Search for the cell housing the specified text and yield its (X, Y) center coordinate. 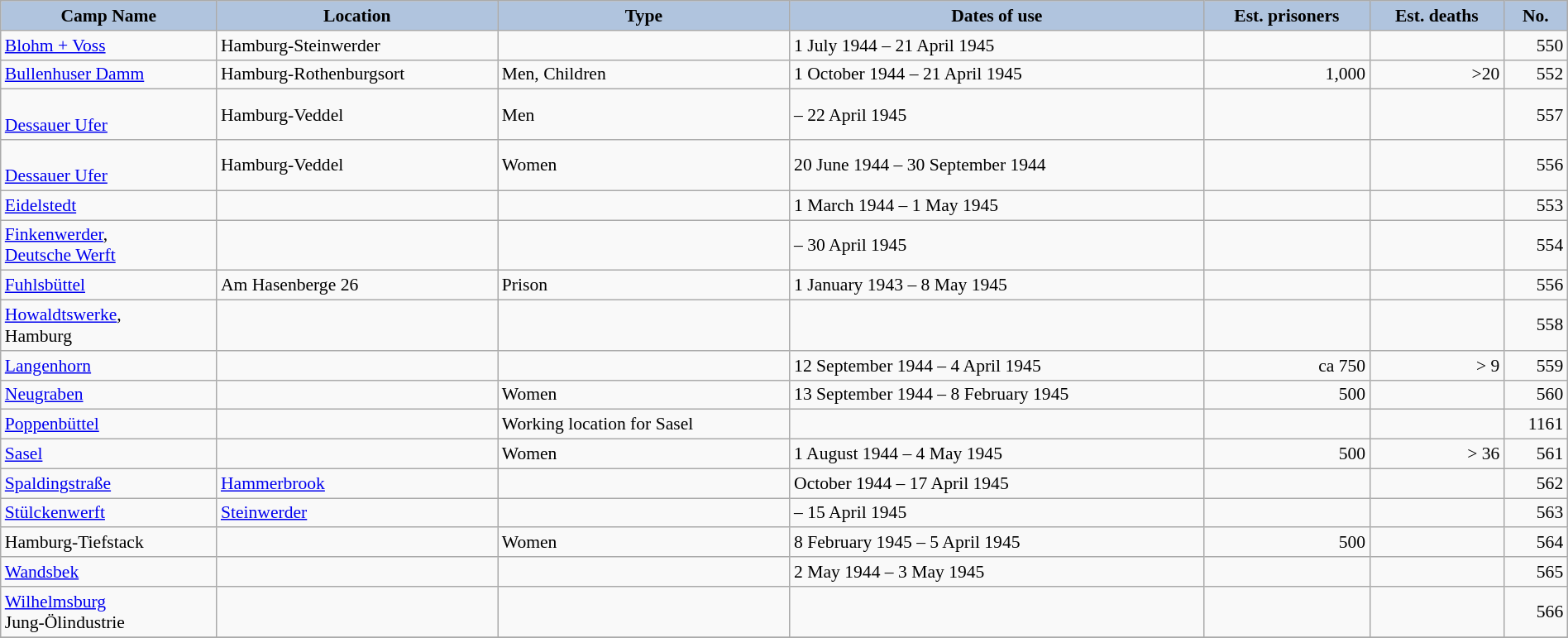
Poppenbüttel (109, 425)
Fuhlsbüttel (109, 285)
8 February 1945 – 5 April 1945 (997, 543)
Finkenwerder,Deutsche Werft (109, 245)
560 (1535, 395)
561 (1535, 454)
1161 (1535, 425)
13 September 1944 – 8 February 1945 (997, 395)
– 15 April 1945 (997, 513)
554 (1535, 245)
– 30 April 1945 (997, 245)
Eidelstedt (109, 205)
Working location for Sasel (643, 425)
552 (1535, 74)
565 (1535, 572)
Wandsbek (109, 572)
No. (1535, 16)
1,000 (1287, 74)
550 (1535, 46)
>20 (1437, 74)
October 1944 – 17 April 1945 (997, 483)
– 22 April 1945 (997, 114)
Hamburg-Rothenburgsort (357, 74)
559 (1535, 366)
Men (643, 114)
Spaldingstraße (109, 483)
564 (1535, 543)
Stülckenwerft (109, 513)
Steinwerder (357, 513)
> 36 (1437, 454)
562 (1535, 483)
Prison (643, 285)
Hamburg-Steinwerder (357, 46)
Est. deaths (1437, 16)
558 (1535, 326)
12 September 1944 – 4 April 1945 (997, 366)
20 June 1944 – 30 September 1944 (997, 165)
Blohm + Voss (109, 46)
Type (643, 16)
Location (357, 16)
WilhelmsburgJung-Ölindustrie (109, 612)
1 March 1944 – 1 May 1945 (997, 205)
> 9 (1437, 366)
1 January 1943 – 8 May 1945 (997, 285)
1 October 1944 – 21 April 1945 (997, 74)
Camp Name (109, 16)
Howaldtswerke,Hamburg (109, 326)
1 July 1944 – 21 April 1945 (997, 46)
Neugraben (109, 395)
563 (1535, 513)
1 August 1944 – 4 May 1945 (997, 454)
Dates of use (997, 16)
557 (1535, 114)
566 (1535, 612)
Est. prisoners (1287, 16)
Sasel (109, 454)
Am Hasenberge 26 (357, 285)
2 May 1944 – 3 May 1945 (997, 572)
553 (1535, 205)
Langenhorn (109, 366)
ca 750 (1287, 366)
Bullenhuser Damm (109, 74)
Men, Children (643, 74)
Hamburg-Tiefstack (109, 543)
Hammerbrook (357, 483)
